Identify which cell holds the provided text, then report its [x, y] central coordinate. 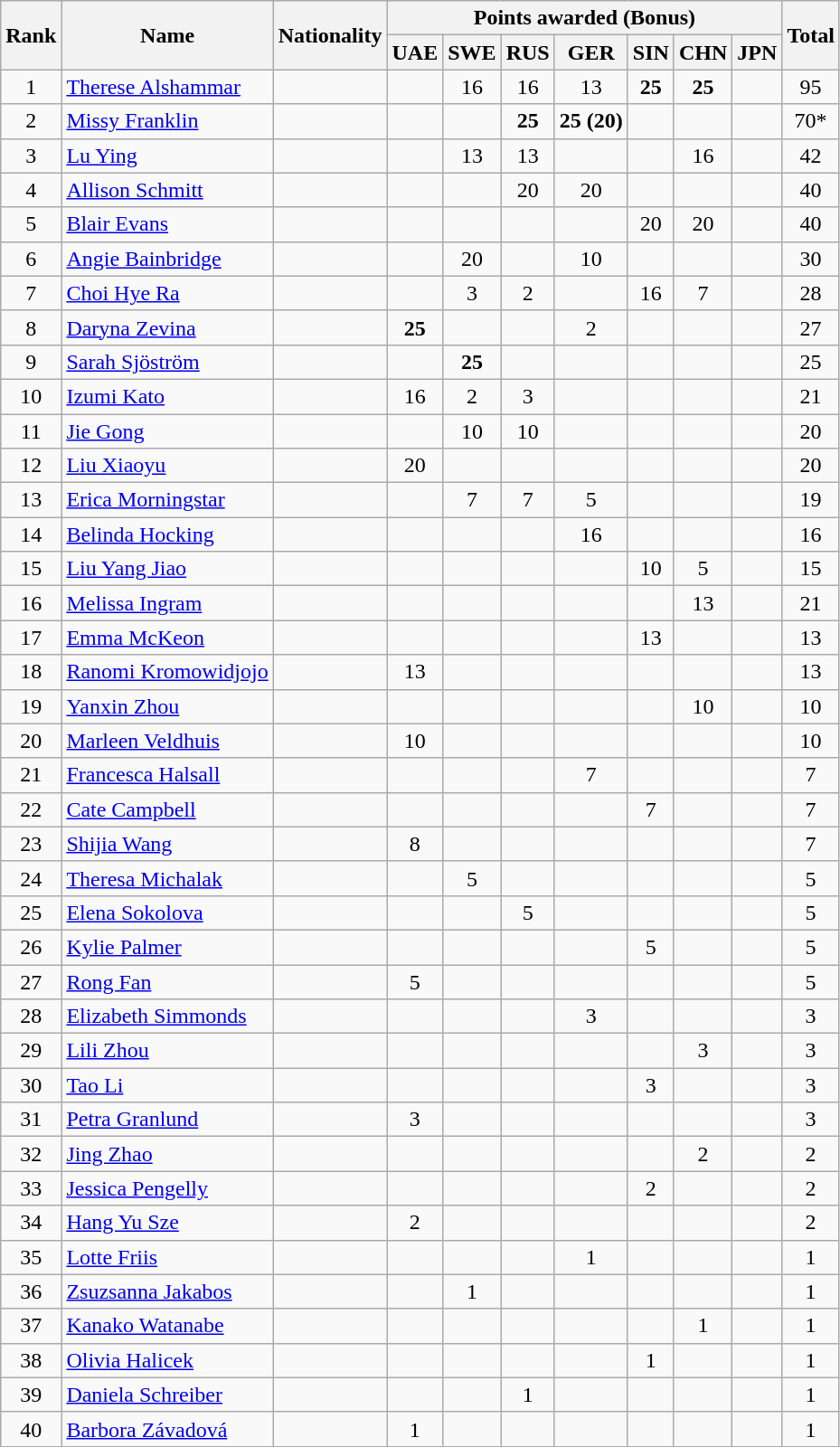
Kanako Watanabe [167, 1326]
Sarah Sjöström [167, 362]
Allison Schmitt [167, 190]
Elena Sokolova [167, 913]
Missy Franklin [167, 121]
Erica Morningstar [167, 500]
Melissa Ingram [167, 603]
24 [31, 878]
Hang Yu Sze [167, 1223]
Therese Alshammar [167, 87]
RUS [528, 52]
Yanxin Zhou [167, 706]
Angie Bainbridge [167, 259]
6 [31, 259]
CHN [703, 52]
Choi Hye Ra [167, 293]
Jie Gong [167, 431]
Daniela Schreiber [167, 1395]
Name [167, 35]
14 [31, 534]
34 [31, 1223]
GER [591, 52]
Kylie Palmer [167, 947]
Petra Granlund [167, 1120]
Lotte Friis [167, 1257]
Barbora Závadová [167, 1429]
Points awarded (Bonus) [584, 18]
37 [31, 1326]
Liu Yang Jiao [167, 569]
Cate Campbell [167, 809]
Nationality [330, 35]
70* [811, 121]
95 [811, 87]
36 [31, 1291]
35 [31, 1257]
Zsuzsanna Jakabos [167, 1291]
25 (20) [591, 121]
JPN [758, 52]
Jing Zhao [167, 1154]
18 [31, 672]
Blair Evans [167, 224]
Theresa Michalak [167, 878]
42 [811, 156]
Ranomi Kromowidjojo [167, 672]
Elizabeth Simmonds [167, 1017]
17 [31, 638]
23 [31, 844]
Daryna Zevina [167, 327]
Izumi Kato [167, 396]
Total [811, 35]
22 [31, 809]
Rong Fan [167, 981]
39 [31, 1395]
Francesca Halsall [167, 775]
SWE [472, 52]
12 [31, 466]
11 [31, 431]
Lu Ying [167, 156]
SIN [651, 52]
Liu Xiaoyu [167, 466]
Olivia Halicek [167, 1360]
29 [31, 1051]
31 [31, 1120]
4 [31, 190]
Lili Zhou [167, 1051]
Tao Li [167, 1085]
UAE [415, 52]
33 [31, 1188]
38 [31, 1360]
Rank [31, 35]
32 [31, 1154]
Emma McKeon [167, 638]
Belinda Hocking [167, 534]
Marleen Veldhuis [167, 741]
Jessica Pengelly [167, 1188]
9 [31, 362]
26 [31, 947]
Shijia Wang [167, 844]
